Extract the (X, Y) coordinate from the center of the cell holding the provided text.  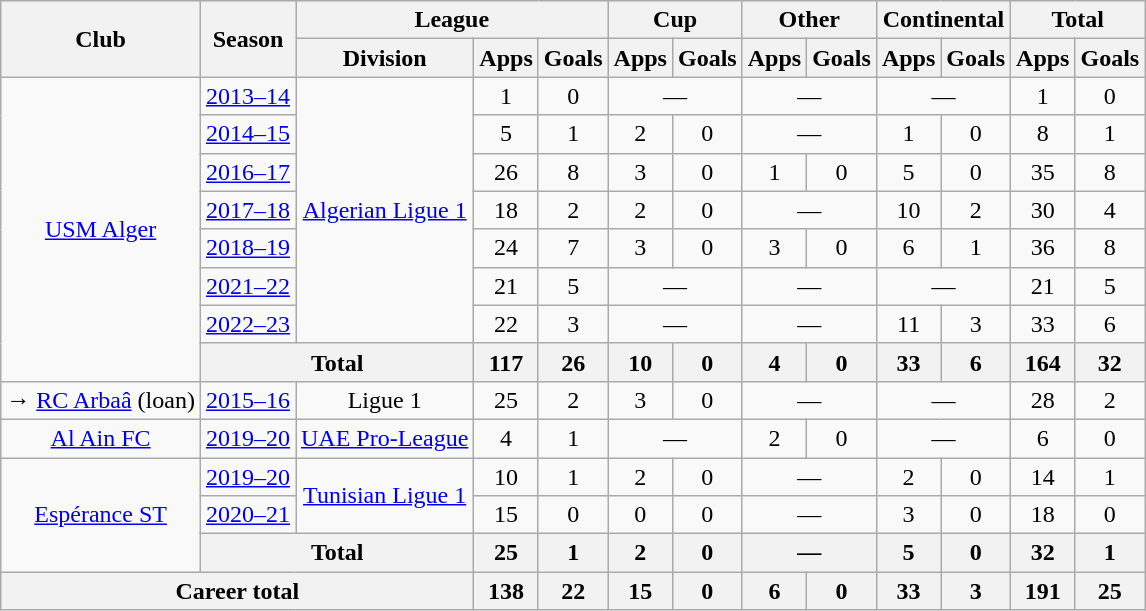
117 (506, 362)
11 (908, 324)
Continental (943, 20)
Cup (675, 20)
2013–14 (248, 96)
14 (1043, 477)
30 (1043, 210)
Season (248, 39)
Career total (238, 591)
2020–21 (248, 515)
7 (573, 248)
36 (1043, 248)
UAE Pro-League (385, 438)
→ RC Arbaâ (loan) (101, 400)
Other (809, 20)
2016–17 (248, 172)
2017–18 (248, 210)
2021–22 (248, 286)
Espérance ST (101, 515)
Tunisian Ligue 1 (385, 496)
138 (506, 591)
Al Ain FC (101, 438)
35 (1043, 172)
28 (1043, 400)
Ligue 1 (385, 400)
2022–23 (248, 324)
Club (101, 39)
2018–19 (248, 248)
2015–16 (248, 400)
Algerian Ligue 1 (385, 210)
USM Alger (101, 229)
League (452, 20)
2014–15 (248, 134)
191 (1043, 591)
Division (385, 58)
24 (506, 248)
164 (1043, 362)
